Provide the [X, Y] coordinate of the cell's center where the given text is located.  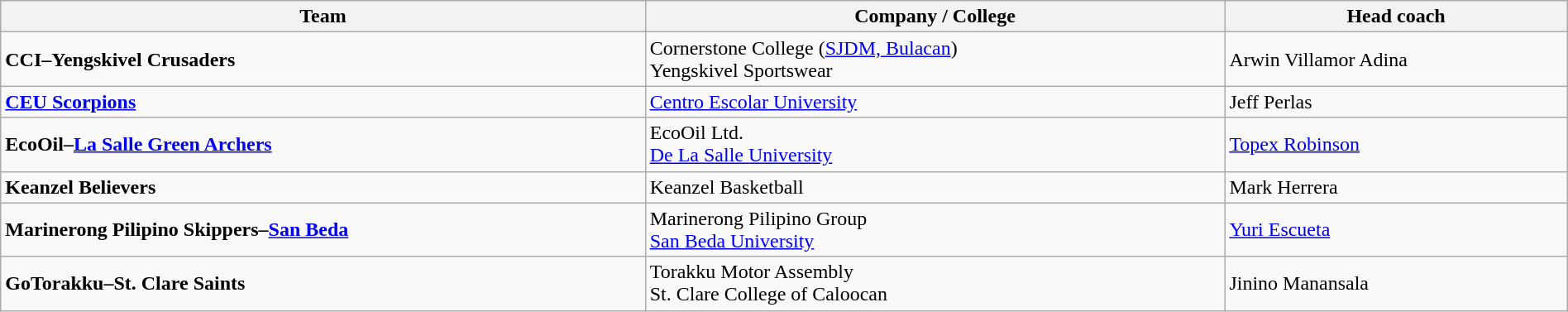
Marinerong Pilipino Skippers–San Beda [323, 230]
Yuri Escueta [1396, 230]
Topex Robinson [1396, 144]
Jeff Perlas [1396, 102]
Jinino Manansala [1396, 283]
EcoOil Ltd. De La Salle University [935, 144]
Mark Herrera [1396, 187]
Keanzel Basketball [935, 187]
Centro Escolar University [935, 102]
Team [323, 17]
Arwin Villamor Adina [1396, 60]
Marinerong Pilipino Group San Beda University [935, 230]
Keanzel Believers [323, 187]
CEU Scorpions [323, 102]
GoTorakku–St. Clare Saints [323, 283]
Torakku Motor Assembly St. Clare College of Caloocan [935, 283]
EcoOil–La Salle Green Archers [323, 144]
Head coach [1396, 17]
CCI–Yengskivel Crusaders [323, 60]
Company / College [935, 17]
Cornerstone College (SJDM, Bulacan) Yengskivel Sportswear [935, 60]
